Find where the given text appears and provide that cell's center as [x, y] coordinate. 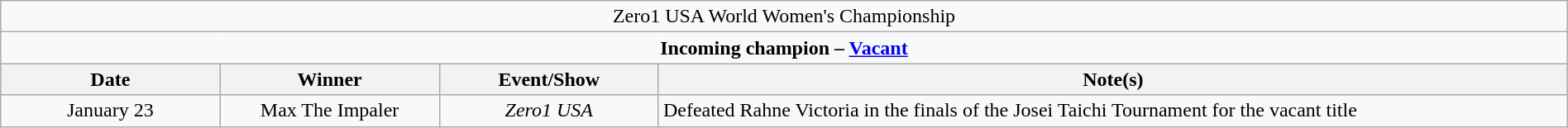
Incoming champion – Vacant [784, 48]
Zero1 USA [549, 111]
Event/Show [549, 79]
Winner [329, 79]
Date [111, 79]
January 23 [111, 111]
Note(s) [1113, 79]
Defeated Rahne Victoria in the finals of the Josei Taichi Tournament for the vacant title [1113, 111]
Max The Impaler [329, 111]
Zero1 USA World Women's Championship [784, 17]
